For the text-containing cell, return its midpoint in (x, y) coordinate format. 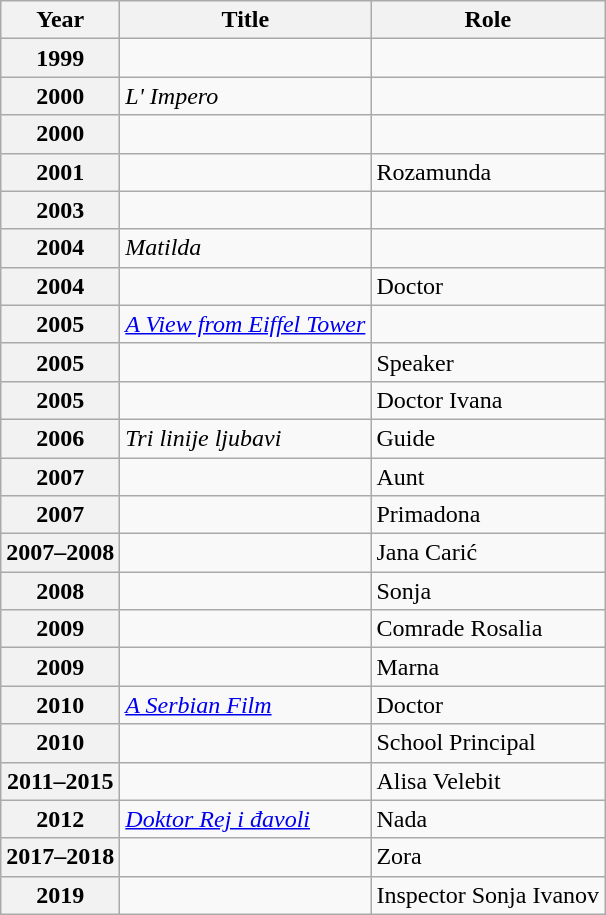
Guide (488, 438)
2003 (60, 210)
Alisa Velebit (488, 781)
2006 (60, 438)
Role (488, 20)
2001 (60, 172)
2007–2008 (60, 553)
1999 (60, 58)
Title (246, 20)
Zora (488, 857)
Matilda (246, 248)
Nada (488, 819)
Sonja (488, 591)
2008 (60, 591)
Inspector Sonja Ivanov (488, 895)
Primadona (488, 515)
Rozamunda (488, 172)
Year (60, 20)
A View from Eiffel Tower (246, 324)
School Principal (488, 743)
2012 (60, 819)
Tri linije ljubavi (246, 438)
2019 (60, 895)
Marna (488, 667)
Aunt (488, 477)
2017–2018 (60, 857)
2011–2015 (60, 781)
Doktor Rej i đavoli (246, 819)
A Serbian Film (246, 705)
Doctor Ivana (488, 400)
Jana Carić (488, 553)
L' Impero (246, 96)
Comrade Rosalia (488, 629)
Speaker (488, 362)
